From the cell containing the given text, extract its center point as (x, y) coordinate. 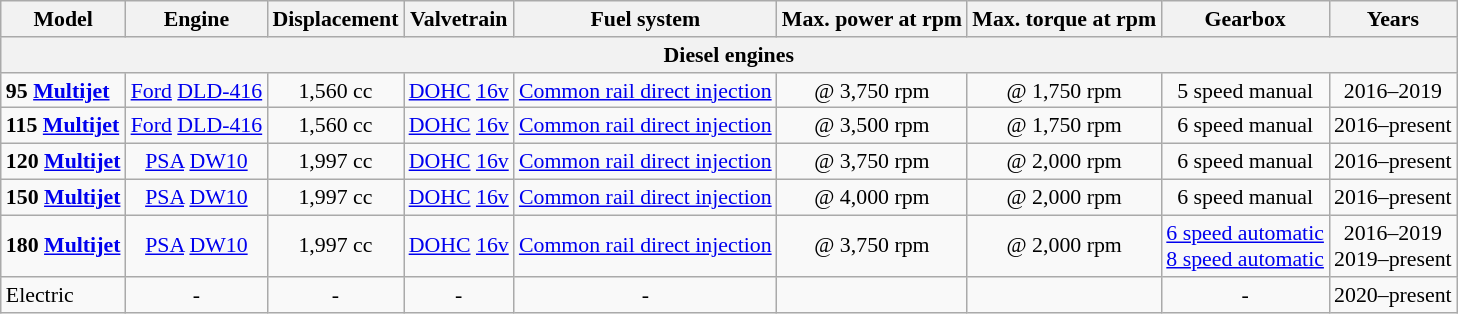
Max. power at rpm (872, 18)
Displacement (335, 18)
@ 4,000 rpm (872, 197)
95 Multijet (64, 90)
Max. torque at rpm (1064, 18)
Electric (64, 294)
120 Multijet (64, 161)
Years (1393, 18)
115 Multijet (64, 125)
2020–present (1393, 294)
Diesel engines (729, 54)
5 speed manual (1245, 90)
2016–2019 (1393, 90)
Gearbox (1245, 18)
6 speed automatic8 speed automatic (1245, 246)
Fuel system (646, 18)
Engine (197, 18)
2016–20192019–present (1393, 246)
Valvetrain (459, 18)
@ 3,500 rpm (872, 125)
150 Multijet (64, 197)
180 Multijet (64, 246)
Model (64, 18)
